Detect which cell encompasses the target text, then output its (X, Y) center coordinate. 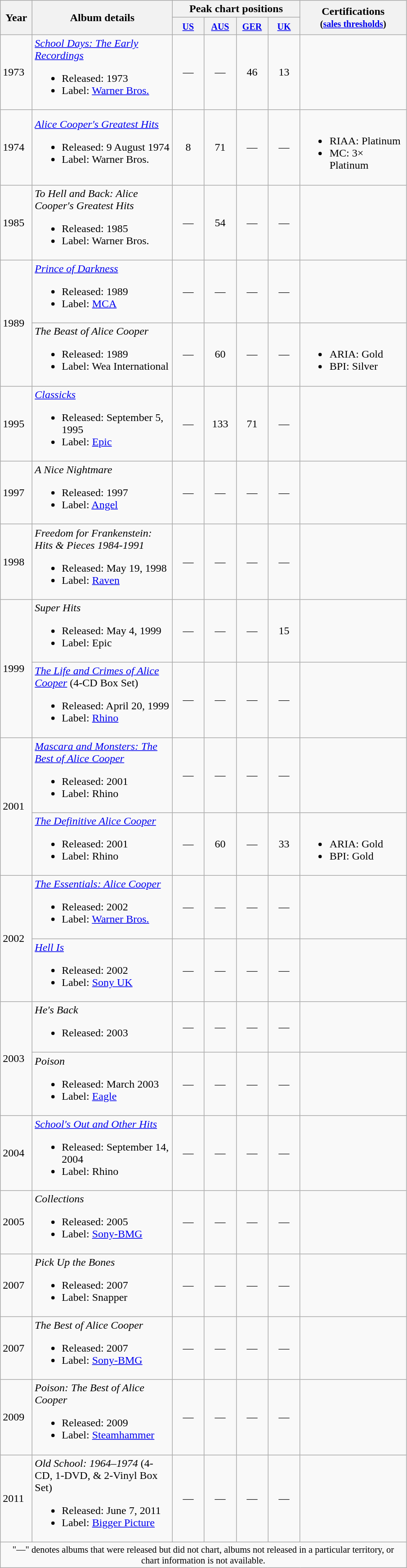
1999 (16, 668)
Peak chart positions (236, 9)
CollectionsReleased: 2005Label: Sony-BMG (103, 1222)
2001 (16, 807)
A Nice NightmareReleased: 1997Label: Angel (103, 493)
Hell IsReleased: 2002Label: Sony UK (103, 970)
"—" denotes albums that were released but did not chart, albums not released in a particular territory, or chart information is not available. (203, 1555)
15 (284, 631)
Old School: 1964–1974 (4-CD, 1-DVD, & 2-Vinyl Box Set)Released: June 7, 2011Label: Bigger Picture (103, 1498)
1989 (16, 323)
Album details (103, 18)
GER (252, 26)
AUS (220, 26)
ARIA: GoldBPI: Gold (353, 844)
1998 (16, 561)
Pick Up the BonesReleased: 2007Label: Snapper (103, 1285)
Certifications(sales thresholds) (353, 18)
Freedom for Frankenstein: Hits & Pieces 1984-1991Released: May 19, 1998Label: Raven (103, 561)
ClassicksReleased: September 5, 1995Label: Epic (103, 424)
School Days: The Early RecordingsReleased: 1973Label: Warner Bros. (103, 72)
The Definitive Alice CooperReleased: 2001Label: Rhino (103, 844)
School's Out and Other HitsReleased: September 14, 2004Label: Rhino (103, 1153)
Year (16, 18)
ARIA: GoldBPI: Silver (353, 354)
To Hell and Back: Alice Cooper's Greatest HitsReleased: 1985Label: Warner Bros. (103, 222)
1974 (16, 148)
54 (220, 222)
2011 (16, 1498)
Prince of DarknessReleased: 1989Label: MCA (103, 291)
Super HitsReleased: May 4, 1999Label: Epic (103, 631)
1997 (16, 493)
The Best of Alice CooperReleased: 2007Label: Sony-BMG (103, 1348)
2005 (16, 1222)
46 (252, 72)
The Beast of Alice CooperReleased: 1989Label: Wea International (103, 354)
US (188, 26)
1973 (16, 72)
Poison: The Best of Alice CooperReleased: 2009Label: Steamhammer (103, 1417)
2004 (16, 1153)
1995 (16, 424)
8 (188, 148)
Alice Cooper's Greatest HitsReleased: 9 August 1974Label: Warner Bros. (103, 148)
Mascara and Monsters: The Best of Alice CooperReleased: 2001Label: Rhino (103, 775)
PoisonReleased: March 2003Label: Eagle (103, 1084)
13 (284, 72)
The Life and Crimes of Alice Cooper (4-CD Box Set)Released: April 20, 1999Label: Rhino (103, 700)
133 (220, 424)
UK (284, 26)
33 (284, 844)
RIAA: PlatinumMC: 3× Platinum (353, 148)
The Essentials: Alice CooperReleased: 2002Label: Warner Bros. (103, 907)
He's BackReleased: 2003 (103, 1027)
1985 (16, 222)
2002 (16, 939)
2009 (16, 1417)
2003 (16, 1059)
